Provide the (X, Y) coordinate of the cell's center where the given text is located.  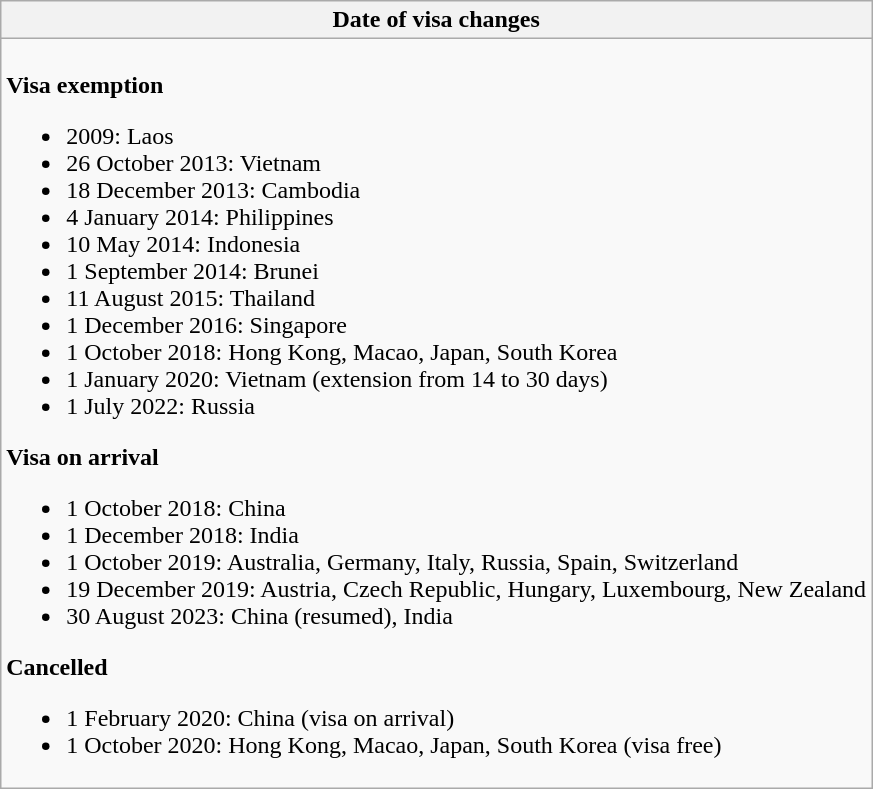
Date of visa changes (436, 20)
